Determine the [X, Y] coordinate at the center of the cell enclosing the given text.  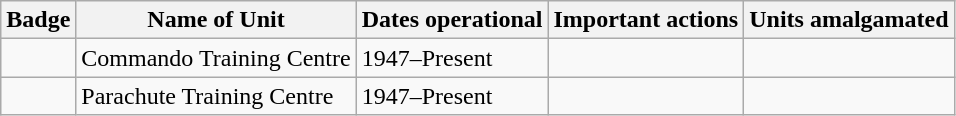
Commando Training Centre [216, 58]
Name of Unit [216, 20]
Badge [38, 20]
Dates operational [452, 20]
Important actions [646, 20]
Units amalgamated [849, 20]
Parachute Training Centre [216, 96]
